From the cell containing the given text, extract its center point as [X, Y] coordinate. 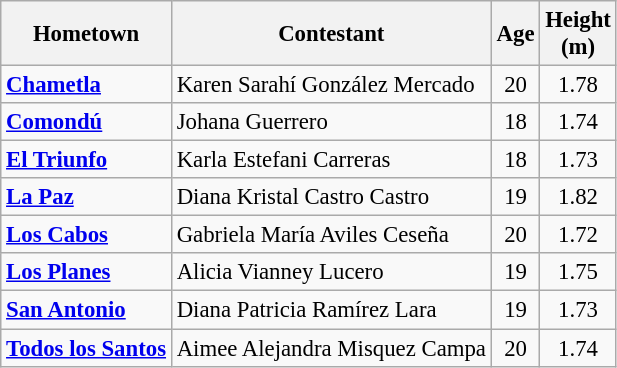
Alicia Vianney Lucero [331, 273]
Los Planes [86, 273]
1.75 [578, 273]
Diana Kristal Castro Castro [331, 197]
La Paz [86, 197]
El Triunfo [86, 160]
San Antonio [86, 310]
Gabriela María Aviles Ceseña [331, 235]
1.82 [578, 197]
Aimee Alejandra Misquez Campa [331, 348]
Hometown [86, 34]
Karen Sarahí González Mercado [331, 85]
Los Cabos [86, 235]
Diana Patricia Ramírez Lara [331, 310]
Todos los Santos [86, 348]
Karla Estefani Carreras [331, 160]
Comondú [86, 122]
1.72 [578, 235]
Height (m) [578, 34]
Johana Guerrero [331, 122]
Contestant [331, 34]
Age [516, 34]
Chametla [86, 85]
1.78 [578, 85]
